Locate the cell with the specified text and output its (X, Y) center coordinate. 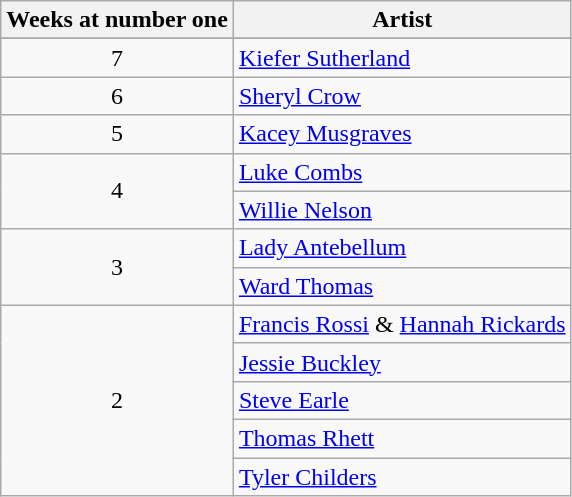
Steve Earle (402, 400)
Luke Combs (402, 172)
Tyler Childers (402, 477)
Lady Antebellum (402, 248)
Jessie Buckley (402, 362)
Kiefer Sutherland (402, 58)
Thomas Rhett (402, 438)
Weeks at number one (118, 20)
7 (118, 58)
Ward Thomas (402, 286)
2 (118, 400)
3 (118, 267)
6 (118, 96)
Artist (402, 20)
Kacey Musgraves (402, 134)
Sheryl Crow (402, 96)
4 (118, 191)
Francis Rossi & Hannah Rickards (402, 324)
Willie Nelson (402, 210)
5 (118, 134)
